Locate the cell with the specified text and output its [x, y] center coordinate. 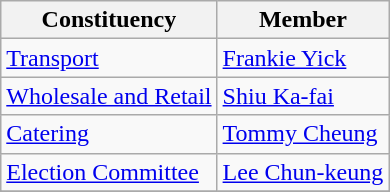
Wholesale and Retail [109, 96]
Catering [109, 134]
Frankie Yick [303, 58]
Lee Chun-keung [303, 172]
Member [303, 20]
Election Committee [109, 172]
Tommy Cheung [303, 134]
Constituency [109, 20]
Transport [109, 58]
Shiu Ka-fai [303, 96]
